Provide the (x, y) coordinate of the cell's center where the given text is located.  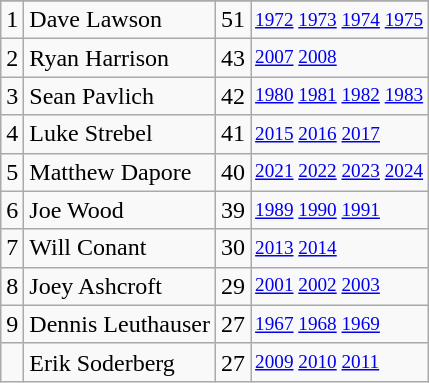
Ryan Harrison (120, 58)
1980 1981 1982 1983 (340, 96)
Joe Wood (120, 210)
3 (12, 96)
2 (12, 58)
29 (232, 286)
Dennis Leuthauser (120, 324)
2021 2022 2023 2024 (340, 172)
42 (232, 96)
43 (232, 58)
39 (232, 210)
2007 2008 (340, 58)
2001 2002 2003 (340, 286)
1989 1990 1991 (340, 210)
Sean Pavlich (120, 96)
7 (12, 248)
40 (232, 172)
6 (12, 210)
2009 2010 2011 (340, 362)
2015 2016 2017 (340, 134)
Erik Soderberg (120, 362)
4 (12, 134)
Matthew Dapore (120, 172)
Dave Lawson (120, 20)
1967 1968 1969 (340, 324)
2013 2014 (340, 248)
Luke Strebel (120, 134)
8 (12, 286)
5 (12, 172)
1 (12, 20)
Will Conant (120, 248)
51 (232, 20)
30 (232, 248)
9 (12, 324)
1972 1973 1974 1975 (340, 20)
Joey Ashcroft (120, 286)
41 (232, 134)
